Return the (x, y) coordinate for the center point of the cell that contains the specified text.  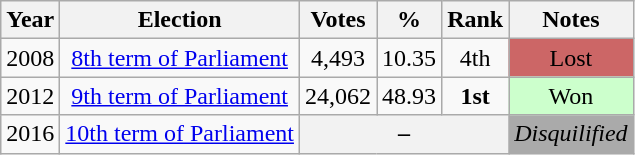
9th term of Parliament (180, 96)
– (404, 134)
10th term of Parliament (180, 134)
Election (180, 20)
24,062 (338, 96)
48.93 (410, 96)
4,493 (338, 58)
Votes (338, 20)
Notes (571, 20)
Disquilified (571, 134)
Won (571, 96)
4th (476, 58)
2008 (30, 58)
2012 (30, 96)
8th term of Parliament (180, 58)
1st (476, 96)
2016 (30, 134)
10.35 (410, 58)
% (410, 20)
Year (30, 20)
Rank (476, 20)
Lost (571, 58)
